Locate the cell with the specified text and output its [x, y] center coordinate. 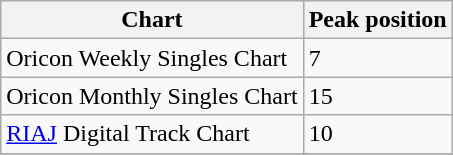
RIAJ Digital Track Chart [152, 134]
10 [378, 134]
15 [378, 96]
Oricon Weekly Singles Chart [152, 58]
7 [378, 58]
Oricon Monthly Singles Chart [152, 96]
Peak position [378, 20]
Chart [152, 20]
